Provide the (x, y) coordinate of the cell's center where the given text is located.  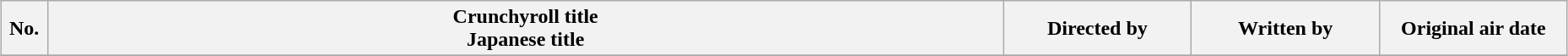
No. (24, 29)
Directed by (1097, 29)
Written by (1286, 29)
Crunchyroll titleJapanese title (525, 29)
Original air date (1473, 29)
